Return the [X, Y] coordinate for the center point of the cell that contains the specified text.  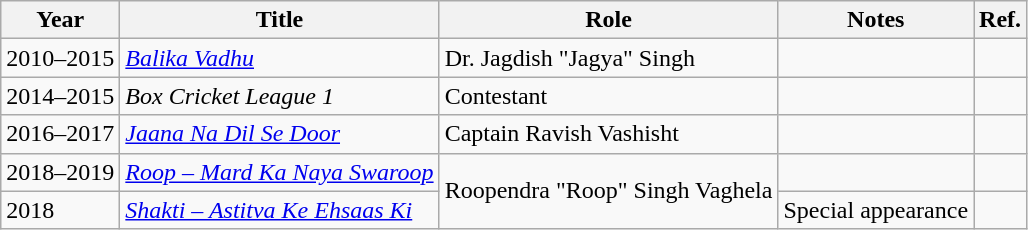
Shakti – Astitva Ke Ehsaas Ki [280, 210]
Role [608, 20]
Title [280, 20]
2010–2015 [60, 58]
Roopendra "Roop" Singh Vaghela [608, 191]
Jaana Na Dil Se Door [280, 134]
Balika Vadhu [280, 58]
Year [60, 20]
Box Cricket League 1 [280, 96]
Roop – Mard Ka Naya Swaroop [280, 172]
2016–2017 [60, 134]
Contestant [608, 96]
2014–2015 [60, 96]
2018–2019 [60, 172]
Notes [876, 20]
Special appearance [876, 210]
2018 [60, 210]
Ref. [1000, 20]
Captain Ravish Vashisht [608, 134]
Dr. Jagdish "Jagya" Singh [608, 58]
